Capture the cell that displays the provided text and extract its [x, y] central coordinate. 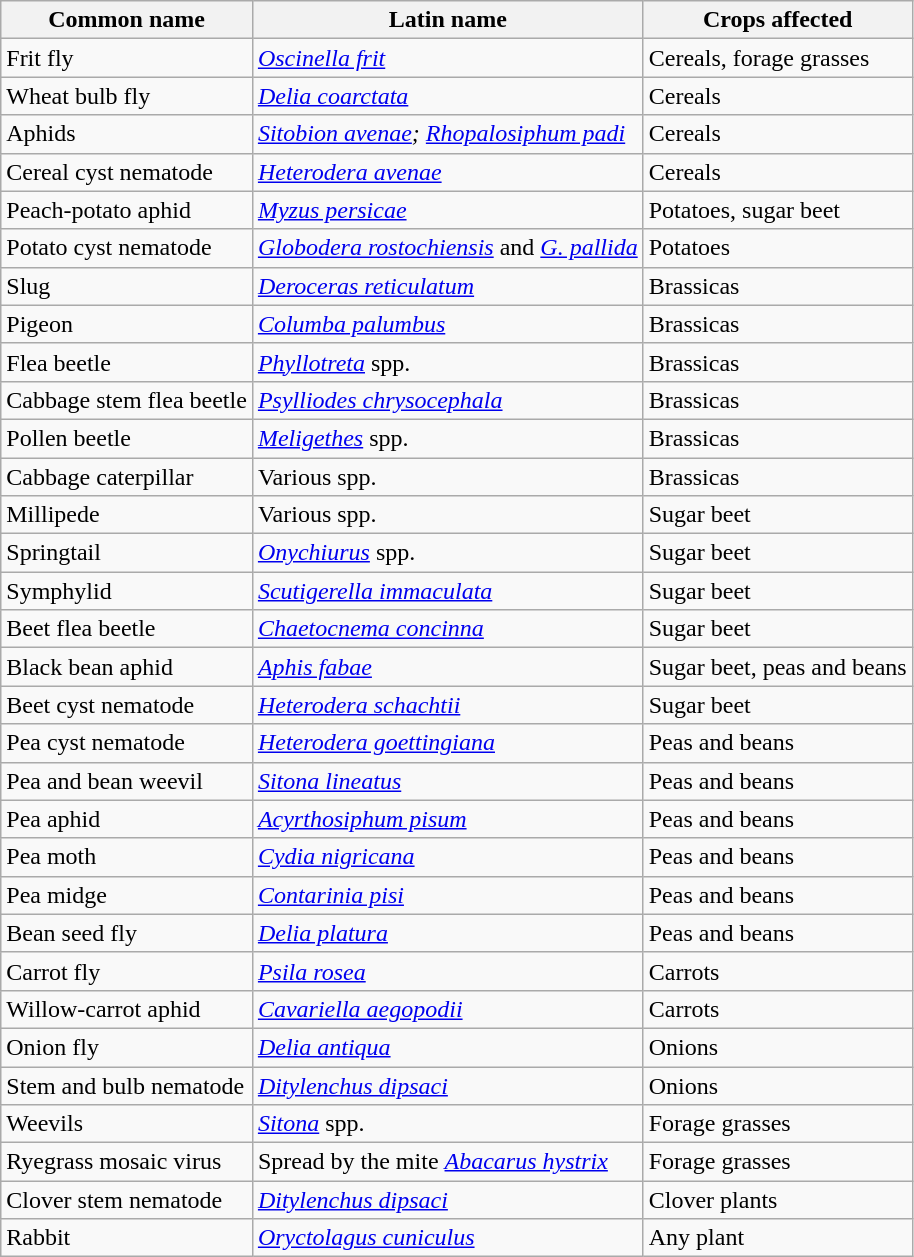
Onychiurus spp. [448, 553]
Crops affected [778, 20]
Clover plants [778, 1200]
Cavariella aegopodii [448, 1009]
Scutigerella immaculata [448, 591]
Beet cyst nematode [127, 705]
Psila rosea [448, 971]
Potatoes [778, 248]
Spread by the mite Abacarus hystrix [448, 1162]
Pea midge [127, 895]
Cabbage caterpillar [127, 477]
Sitona spp. [448, 1124]
Sugar beet, peas and beans [778, 667]
Bean seed fly [127, 933]
Pea and bean weevil [127, 781]
Springtail [127, 553]
Deroceras reticulatum [448, 286]
Oryctolagus cuniculus [448, 1238]
Oscinella frit [448, 58]
Sitona lineatus [448, 781]
Meligethes spp. [448, 438]
Beet flea beetle [127, 629]
Potatoes, sugar beet [778, 210]
Slug [127, 286]
Rabbit [127, 1238]
Willow-carrot aphid [127, 1009]
Cabbage stem flea beetle [127, 400]
Heterodera goettingiana [448, 743]
Pea moth [127, 857]
Potato cyst nematode [127, 248]
Symphylid [127, 591]
Common name [127, 20]
Phyllotreta spp. [448, 362]
Stem and bulb nematode [127, 1085]
Psylliodes chrysocephala [448, 400]
Peach-potato aphid [127, 210]
Millipede [127, 515]
Columba palumbus [448, 324]
Flea beetle [127, 362]
Carrot fly [127, 971]
Heterodera schachtii [448, 705]
Aphids [127, 134]
Clover stem nematode [127, 1200]
Pollen beetle [127, 438]
Sitobion avenae; Rhopalosiphum padi [448, 134]
Onion fly [127, 1047]
Pea aphid [127, 819]
Delia antiqua [448, 1047]
Ryegrass mosaic virus [127, 1162]
Wheat bulb fly [127, 96]
Any plant [778, 1238]
Heterodera avenae [448, 172]
Weevils [127, 1124]
Aphis fabae [448, 667]
Delia platura [448, 933]
Pigeon [127, 324]
Cereal cyst nematode [127, 172]
Myzus persicae [448, 210]
Cydia nigricana [448, 857]
Pea cyst nematode [127, 743]
Delia coarctata [448, 96]
Latin name [448, 20]
Cereals, forage grasses [778, 58]
Acyrthosiphum pisum [448, 819]
Black bean aphid [127, 667]
Globodera rostochiensis and G. pallida [448, 248]
Frit fly [127, 58]
Contarinia pisi [448, 895]
Chaetocnema concinna [448, 629]
